From the cell containing the given text, extract its center point as [x, y] coordinate. 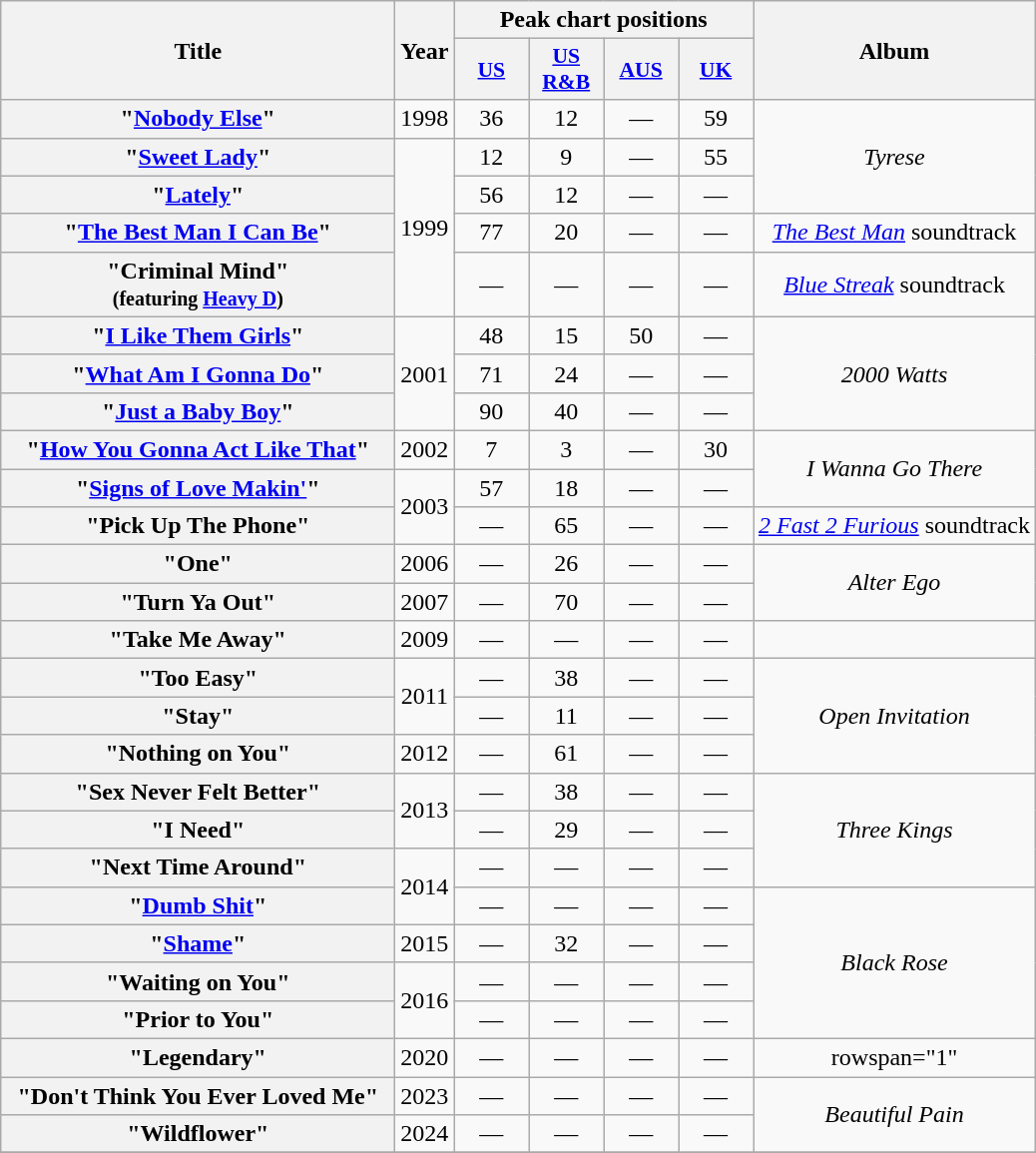
Album [894, 50]
Peak chart positions [604, 20]
24 [567, 373]
29 [567, 830]
55 [717, 157]
"The Best Man I Can Be" [198, 233]
"One" [198, 564]
"Just a Baby Boy" [198, 411]
2001 [425, 373]
"Signs of Love Makin'" [198, 488]
2013 [425, 811]
"Pick Up The Phone" [198, 526]
UK [717, 70]
9 [567, 157]
32 [567, 943]
2011 [425, 697]
"How You Gonna Act Like That" [198, 449]
50 [641, 335]
48 [491, 335]
"Wildflower" [198, 1134]
1998 [425, 119]
"Prior to You" [198, 1019]
2024 [425, 1134]
77 [491, 233]
59 [717, 119]
2012 [425, 754]
"Lately" [198, 195]
2009 [425, 640]
2006 [425, 564]
"Don't Think You Ever Loved Me" [198, 1095]
18 [567, 488]
"Sweet Lady" [198, 157]
65 [567, 526]
Year [425, 50]
"What Am I Gonna Do" [198, 373]
2014 [425, 886]
Blue Streak soundtrack [894, 284]
I Wanna Go There [894, 468]
Black Rose [894, 962]
Title [198, 50]
56 [491, 195]
US [491, 70]
"Next Time Around" [198, 867]
Open Invitation [894, 716]
"Legendary" [198, 1057]
"Sex Never Felt Better" [198, 792]
"Nothing on You" [198, 754]
"Shame" [198, 943]
36 [491, 119]
40 [567, 411]
"Stay" [198, 716]
30 [717, 449]
"Criminal Mind"(featuring Heavy D) [198, 284]
15 [567, 335]
"Turn Ya Out" [198, 602]
71 [491, 373]
2007 [425, 602]
20 [567, 233]
57 [491, 488]
2000 Watts [894, 373]
"Too Easy" [198, 678]
2 Fast 2 Furious soundtrack [894, 526]
70 [567, 602]
2020 [425, 1057]
Tyrese [894, 157]
1999 [425, 228]
Beautiful Pain [894, 1114]
26 [567, 564]
2016 [425, 1000]
11 [567, 716]
3 [567, 449]
The Best Man soundtrack [894, 233]
Alter Ego [894, 583]
2003 [425, 507]
2015 [425, 943]
90 [491, 411]
Three Kings [894, 830]
rowspan="1" [894, 1057]
"Waiting on You" [198, 981]
"Take Me Away" [198, 640]
61 [567, 754]
2023 [425, 1095]
AUS [641, 70]
2002 [425, 449]
"I Need" [198, 830]
7 [491, 449]
"Dumb Shit" [198, 905]
US R&B [567, 70]
"Nobody Else" [198, 119]
"I Like Them Girls" [198, 335]
